Find where the given text appears and provide that cell's center as (x, y) coordinate. 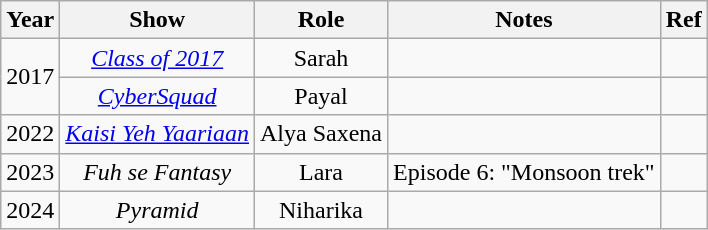
Fuh se Fantasy (158, 172)
2023 (30, 172)
2024 (30, 210)
Episode 6: "Monsoon trek" (524, 172)
Lara (322, 172)
Niharika (322, 210)
Show (158, 20)
Year (30, 20)
Pyramid (158, 210)
CyberSquad (158, 96)
Ref (684, 20)
Role (322, 20)
Alya Saxena (322, 134)
Class of 2017 (158, 58)
2022 (30, 134)
Kaisi Yeh Yaariaan (158, 134)
Sarah (322, 58)
2017 (30, 77)
Payal (322, 96)
Notes (524, 20)
